Extract the (X, Y) coordinate from the center of the cell holding the provided text.  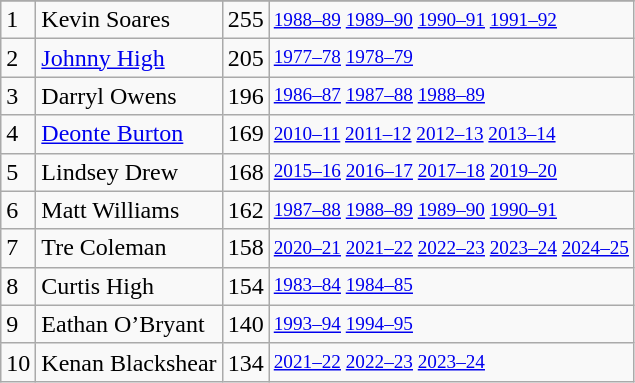
Eathan O’Bryant (129, 324)
1987–88 1988–89 1989–90 1990–91 (451, 210)
1993–94 1994–95 (451, 324)
154 (246, 286)
1 (18, 20)
8 (18, 286)
5 (18, 172)
Lindsey Drew (129, 172)
1986–87 1987–88 1988–89 (451, 96)
169 (246, 134)
Matt Williams (129, 210)
205 (246, 58)
134 (246, 362)
1977–78 1978–79 (451, 58)
2015–16 2016–17 2017–18 2019–20 (451, 172)
Deonte Burton (129, 134)
2 (18, 58)
1988–89 1989–90 1990–91 1991–92 (451, 20)
2020–21 2021–22 2022–23 2023–24 2024–25 (451, 248)
Kevin Soares (129, 20)
158 (246, 248)
1983–84 1984–85 (451, 286)
Johnny High (129, 58)
Curtis High (129, 286)
2021–22 2022–23 2023–24 (451, 362)
4 (18, 134)
10 (18, 362)
Kenan Blackshear (129, 362)
168 (246, 172)
196 (246, 96)
255 (246, 20)
9 (18, 324)
Darryl Owens (129, 96)
7 (18, 248)
6 (18, 210)
162 (246, 210)
2010–11 2011–12 2012–13 2013–14 (451, 134)
140 (246, 324)
3 (18, 96)
Tre Coleman (129, 248)
